Identify which cell holds the provided text, then report its (x, y) central coordinate. 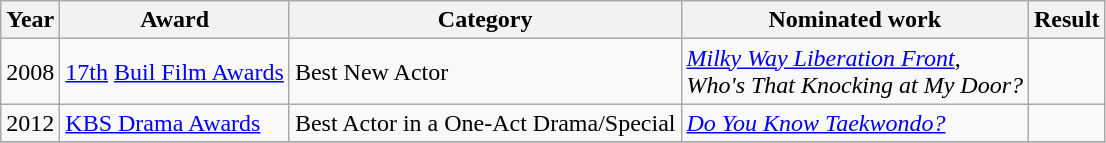
Milky Way Liberation Front, Who's That Knocking at My Door? (855, 72)
KBS Drama Awards (175, 123)
Award (175, 20)
Nominated work (855, 20)
2008 (30, 72)
Year (30, 20)
Best Actor in a One-Act Drama/Special (485, 123)
17th Buil Film Awards (175, 72)
Result (1067, 20)
Do You Know Taekwondo? (855, 123)
Category (485, 20)
2012 (30, 123)
Best New Actor (485, 72)
